Return the [X, Y] coordinate for the center point of the cell that contains the specified text.  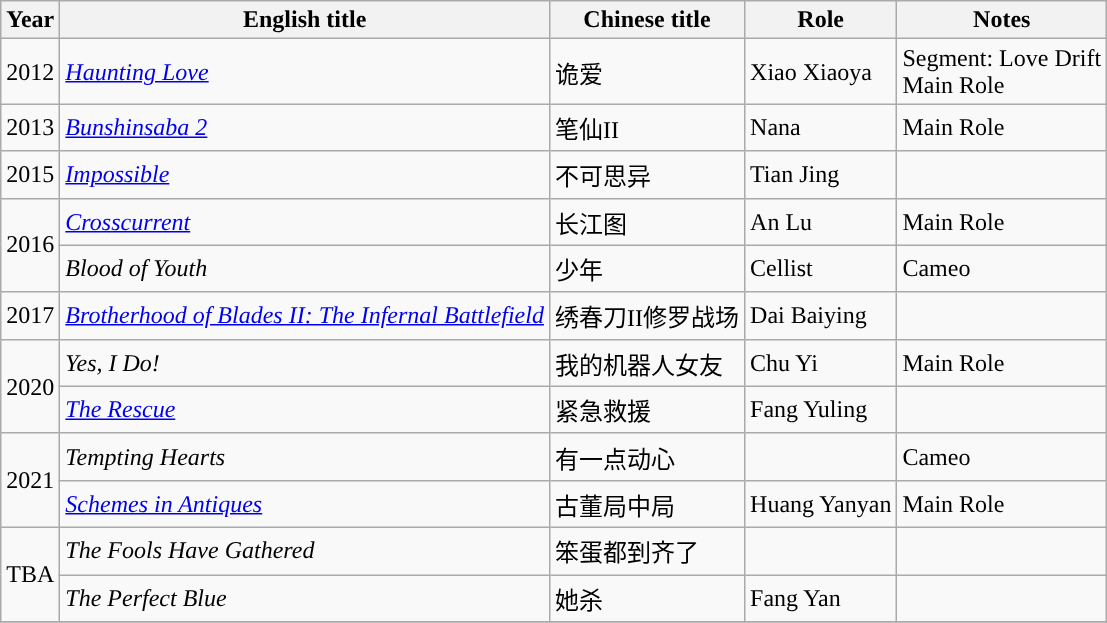
Fang Yuling [821, 410]
Chinese title [646, 20]
Impossible [305, 174]
Dai Baiying [821, 316]
2013 [30, 128]
TBA [30, 574]
2016 [30, 245]
长江图 [646, 222]
Nana [821, 128]
The Perfect Blue [305, 598]
An Lu [821, 222]
Year [30, 20]
Blood of Youth [305, 268]
Notes [1002, 20]
Fang Yan [821, 598]
2015 [30, 174]
Segment: Love DriftMain Role [1002, 72]
2020 [30, 386]
Brotherhood of Blades II: The Infernal Battlefield [305, 316]
诡爱 [646, 72]
不可思异 [646, 174]
她杀 [646, 598]
Tian Jing [821, 174]
我的机器人女友 [646, 362]
紧急救援 [646, 410]
Yes, I Do! [305, 362]
Schemes in Antiques [305, 504]
有一点动心 [646, 456]
Cellist [821, 268]
English title [305, 20]
2012 [30, 72]
Tempting Hearts [305, 456]
笨蛋都到齐了 [646, 550]
Xiao Xiaoya [821, 72]
笔仙II [646, 128]
绣春刀II修罗战场 [646, 316]
少年 [646, 268]
The Rescue [305, 410]
The Fools Have Gathered [305, 550]
Bunshinsaba 2 [305, 128]
Haunting Love [305, 72]
2017 [30, 316]
Crosscurrent [305, 222]
2021 [30, 480]
古董局中局 [646, 504]
Chu Yi [821, 362]
Huang Yanyan [821, 504]
Role [821, 20]
